Return the [X, Y] coordinate for the center point of the cell that contains the specified text.  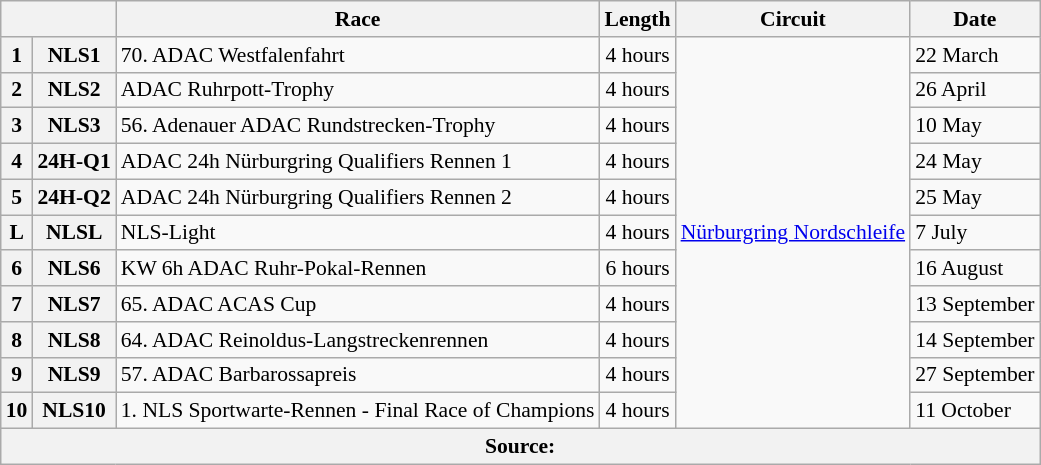
56. Adenauer ADAC Rundstrecken-Trophy [358, 126]
6 [17, 269]
14 September [974, 340]
Date [974, 19]
26 April [974, 90]
13 September [974, 304]
8 [17, 340]
65. ADAC ACAS Cup [358, 304]
64. ADAC Reinoldus-Langstreckenrennen [358, 340]
KW 6h ADAC Ruhr-Pokal-Rennen [358, 269]
57. ADAC Barbarossapreis [358, 375]
Length [637, 19]
24H-Q2 [74, 197]
NLS-Light [358, 233]
24 May [974, 162]
Race [358, 19]
Nürburgring Nordschleife [794, 233]
1. NLS Sportwarte-Rennen - Final Race of Champions [358, 411]
5 [17, 197]
NLS9 [74, 375]
NLS7 [74, 304]
6 hours [637, 269]
L [17, 233]
NLS1 [74, 55]
NLS2 [74, 90]
10 May [974, 126]
1 [17, 55]
ADAC 24h Nürburgring Qualifiers Rennen 2 [358, 197]
7 July [974, 233]
3 [17, 126]
22 March [974, 55]
24H-Q1 [74, 162]
27 September [974, 375]
10 [17, 411]
NLS6 [74, 269]
ADAC 24h Nürburgring Qualifiers Rennen 1 [358, 162]
NLS3 [74, 126]
25 May [974, 197]
70. ADAC Westfalenfahrt [358, 55]
16 August [974, 269]
7 [17, 304]
ADAC Ruhrpott-Trophy [358, 90]
NLS8 [74, 340]
2 [17, 90]
9 [17, 375]
Circuit [794, 19]
NLS10 [74, 411]
NLSL [74, 233]
11 October [974, 411]
Source: [520, 447]
4 [17, 162]
